Output the (x, y) coordinate of the center of the cell containing the given text.  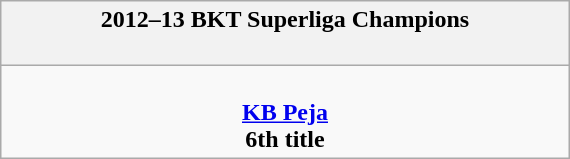
2012–13 BKT Superliga Champions (284, 34)
KB Peja6th title (284, 112)
